Search for the cell housing the specified text and yield its [X, Y] center coordinate. 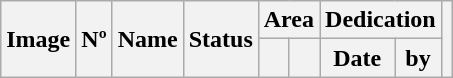
Status [220, 39]
by [418, 58]
Date [358, 58]
Nº [94, 39]
Dedication [381, 20]
Name [148, 39]
Image [38, 39]
Area [288, 20]
